Return the [x, y] coordinate for the center point of the cell that contains the specified text.  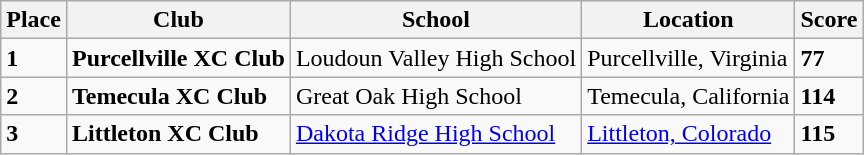
Littleton, Colorado [688, 134]
Place [34, 20]
Location [688, 20]
School [436, 20]
Temecula XC Club [178, 96]
3 [34, 134]
77 [829, 58]
Dakota Ridge High School [436, 134]
1 [34, 58]
Loudoun Valley High School [436, 58]
Purcellville, Virginia [688, 58]
Great Oak High School [436, 96]
115 [829, 134]
2 [34, 96]
Littleton XC Club [178, 134]
Score [829, 20]
Club [178, 20]
Purcellville XC Club [178, 58]
Temecula, California [688, 96]
114 [829, 96]
